From the cell containing the given text, extract its center point as [x, y] coordinate. 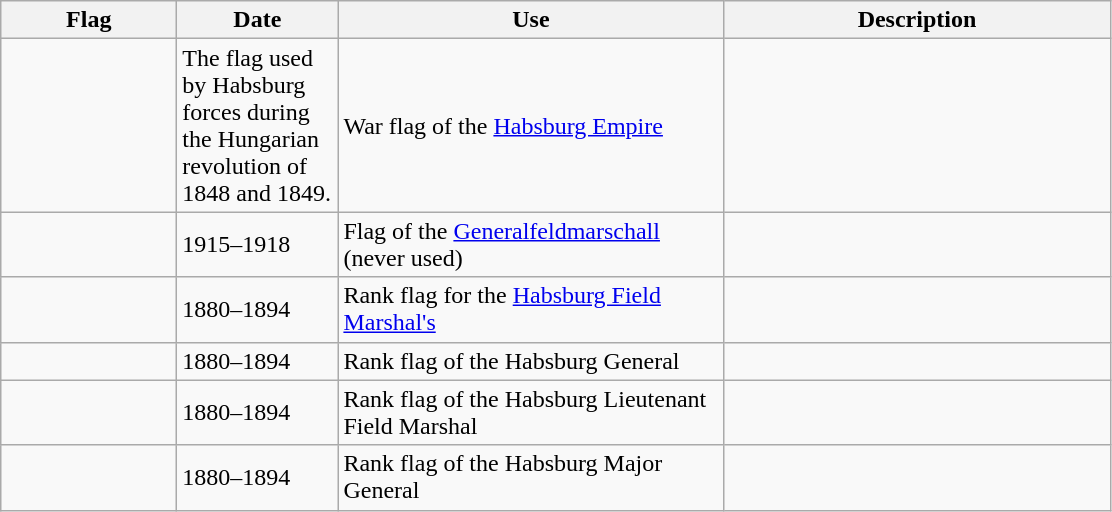
Description [917, 20]
Rank flag of the Habsburg General [531, 361]
Flag of the Generalfeldmarschall (never used) [531, 244]
Flag [89, 20]
War flag of the Habsburg Empire [531, 126]
1915–1918 [258, 244]
The flag used by Habsburg forces during the Hungarian revolution of 1848 and 1849. [258, 126]
Rank flag of the Habsburg Lieutenant Field Marshal [531, 412]
Rank flag for the Habsburg Field Marshal's [531, 310]
Date [258, 20]
Rank flag of the Habsburg Major General [531, 478]
Use [531, 20]
